Output the [X, Y] coordinate of the center of the cell containing the given text.  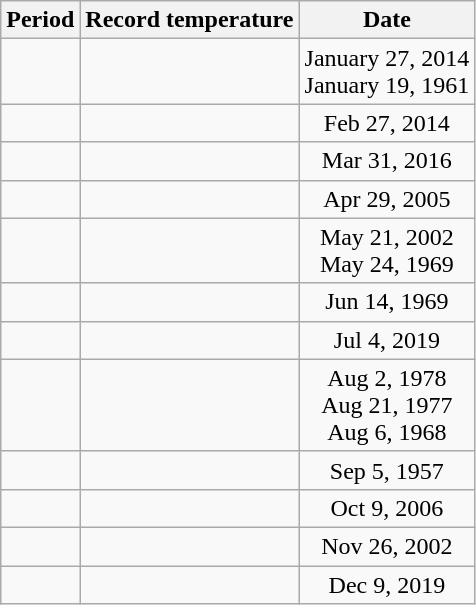
Apr 29, 2005 [387, 199]
Mar 31, 2016 [387, 161]
Date [387, 20]
Jul 4, 2019 [387, 340]
Feb 27, 2014 [387, 123]
January 27, 2014January 19, 1961 [387, 72]
Jun 14, 1969 [387, 302]
Period [40, 20]
Oct 9, 2006 [387, 508]
Sep 5, 1957 [387, 470]
Record temperature [190, 20]
Nov 26, 2002 [387, 546]
Dec 9, 2019 [387, 585]
Aug 2, 1978Aug 21, 1977Aug 6, 1968 [387, 405]
May 21, 2002May 24, 1969 [387, 250]
